Return [x, y] of the center of cell containing provided text 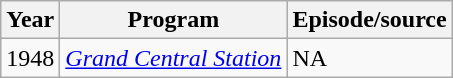
Grand Central Station [174, 58]
NA [370, 58]
1948 [30, 58]
Year [30, 20]
Program [174, 20]
Episode/source [370, 20]
